Output the (X, Y) coordinate of the center of the cell containing the given text.  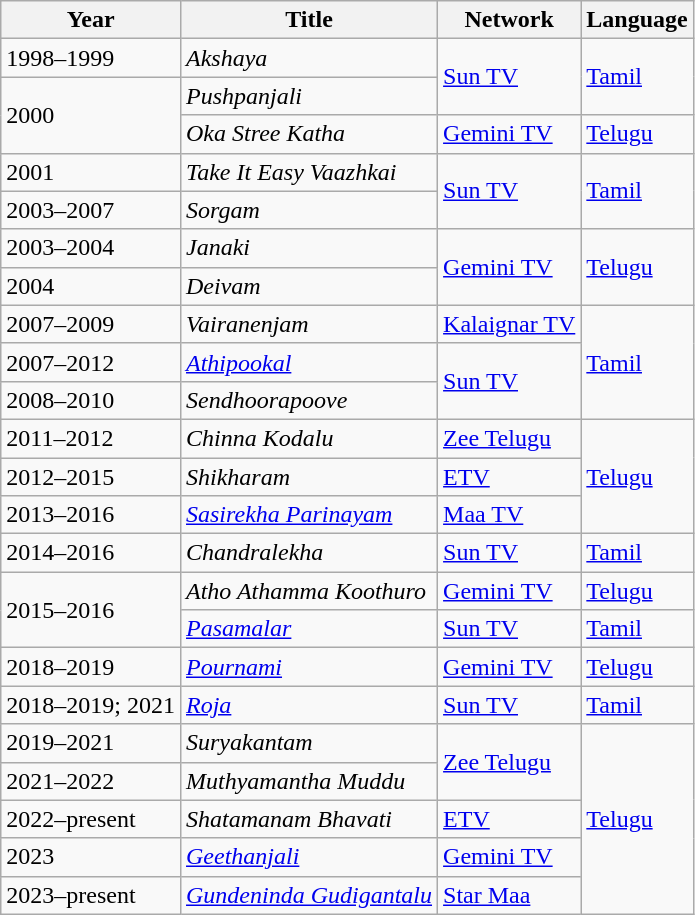
Chandralekha (308, 553)
2007–2012 (91, 362)
Gundeninda Gudigantalu (308, 895)
Pasamalar (308, 629)
Sasirekha Parinayam (308, 515)
Shikharam (308, 477)
Janaki (308, 248)
Muthyamantha Muddu (308, 781)
Sorgam (308, 210)
2003–2007 (91, 210)
2008–2010 (91, 400)
Star Maa (510, 895)
Chinna Kodalu (308, 438)
Shatamanam Bhavati (308, 819)
2003–2004 (91, 248)
Network (510, 20)
2023–present (91, 895)
Atho Athamma Koothuro (308, 591)
Language (637, 20)
2004 (91, 286)
1998–1999 (91, 58)
2013–2016 (91, 515)
Kalaignar TV (510, 324)
Deivam (308, 286)
2014–2016 (91, 553)
2019–2021 (91, 743)
2012–2015 (91, 477)
Maa TV (510, 515)
Vairanenjam (308, 324)
2011–2012 (91, 438)
Suryakantam (308, 743)
2001 (91, 172)
Take It Easy Vaazhkai (308, 172)
2021–2022 (91, 781)
Athipookal (308, 362)
2023 (91, 857)
Oka Stree Katha (308, 134)
2018–2019; 2021 (91, 705)
Pushpanjali (308, 96)
2015–2016 (91, 610)
2007–2009 (91, 324)
Sendhoorapoove (308, 400)
2000 (91, 115)
Title (308, 20)
Akshaya (308, 58)
Geethanjali (308, 857)
2018–2019 (91, 667)
2022–present (91, 819)
Roja (308, 705)
Pournami (308, 667)
Year (91, 20)
